Scan for the cell matching the given text and deliver its [X, Y] coordinate at center. 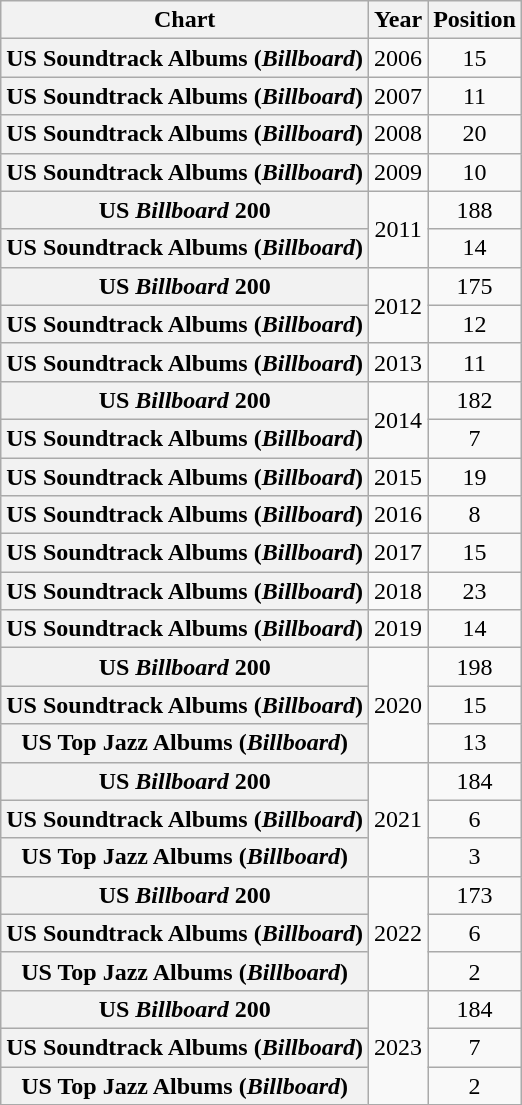
2020 [398, 705]
2017 [398, 553]
2014 [398, 419]
182 [475, 400]
20 [475, 134]
2008 [398, 134]
2006 [398, 58]
173 [475, 895]
2009 [398, 172]
2015 [398, 477]
Year [398, 20]
2011 [398, 229]
2022 [398, 933]
2023 [398, 1047]
2021 [398, 819]
198 [475, 667]
2013 [398, 362]
13 [475, 743]
12 [475, 324]
10 [475, 172]
3 [475, 857]
2019 [398, 629]
Position [475, 20]
188 [475, 210]
23 [475, 591]
2007 [398, 96]
175 [475, 286]
2012 [398, 305]
Chart [185, 20]
8 [475, 515]
2018 [398, 591]
19 [475, 477]
2016 [398, 515]
